Return the (X, Y) coordinate for the center point of the cell that contains the specified text.  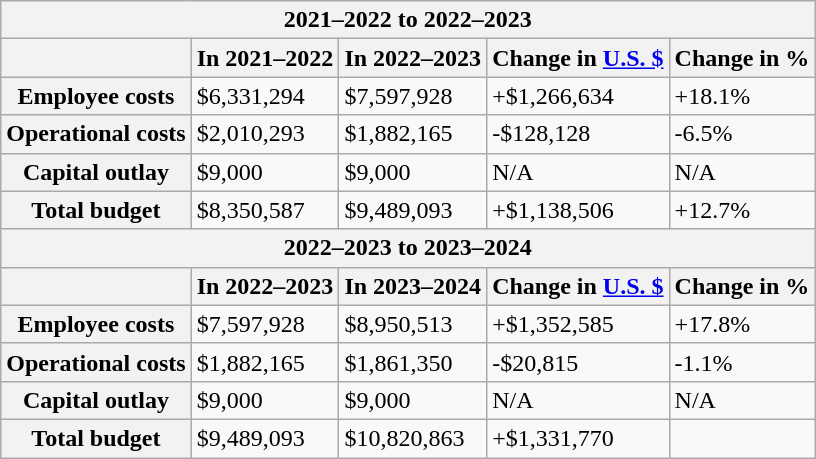
In 2023–2024 (413, 286)
$10,820,863 (413, 438)
+12.7% (742, 210)
$8,950,513 (413, 324)
$6,331,294 (265, 96)
2022–2023 to 2023–2024 (408, 248)
$8,350,587 (265, 210)
+$1,266,634 (578, 96)
+$1,331,770 (578, 438)
-1.1% (742, 362)
$2,010,293 (265, 134)
In 2021–2022 (265, 58)
+17.8% (742, 324)
-$128,128 (578, 134)
+$1,138,506 (578, 210)
2021–2022 to 2022–2023 (408, 20)
-$20,815 (578, 362)
$1,861,350 (413, 362)
+18.1% (742, 96)
-6.5% (742, 134)
+$1,352,585 (578, 324)
